Search for the cell housing the specified text and yield its [x, y] center coordinate. 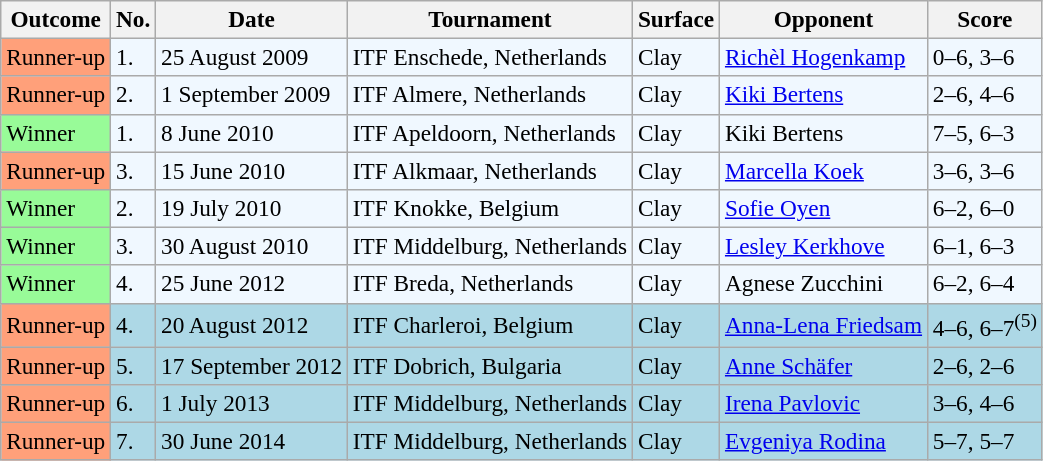
20 August 2012 [252, 325]
Evgeniya Rodina [824, 441]
0–6, 3–6 [984, 57]
Opponent [824, 19]
ITF Enschede, Netherlands [490, 57]
Anne Schäfer [824, 366]
7. [134, 441]
Surface [676, 19]
7–5, 6–3 [984, 133]
6–2, 6–0 [984, 208]
30 June 2014 [252, 441]
ITF Breda, Netherlands [490, 284]
Date [252, 19]
Lesley Kerkhove [824, 246]
Richèl Hogenkamp [824, 57]
4–6, 6–7(5) [984, 325]
Agnese Zucchini [824, 284]
30 August 2010 [252, 246]
ITF Charleroi, Belgium [490, 325]
Irena Pavlovic [824, 403]
19 July 2010 [252, 208]
3–6, 4–6 [984, 403]
3–6, 3–6 [984, 170]
ITF Dobrich, Bulgaria [490, 366]
Marcella Koek [824, 170]
17 September 2012 [252, 366]
ITF Knokke, Belgium [490, 208]
Tournament [490, 19]
6. [134, 403]
6–1, 6–3 [984, 246]
6–2, 6–4 [984, 284]
Outcome [56, 19]
5–7, 5–7 [984, 441]
5. [134, 366]
25 June 2012 [252, 284]
1 July 2013 [252, 403]
2–6, 2–6 [984, 366]
ITF Alkmaar, Netherlands [490, 170]
2–6, 4–6 [984, 95]
Sofie Oyen [824, 208]
No. [134, 19]
ITF Almere, Netherlands [490, 95]
ITF Apeldoorn, Netherlands [490, 133]
Score [984, 19]
15 June 2010 [252, 170]
8 June 2010 [252, 133]
Anna-Lena Friedsam [824, 325]
25 August 2009 [252, 57]
1 September 2009 [252, 95]
